Detect which cell encompasses the target text, then output its [X, Y] center coordinate. 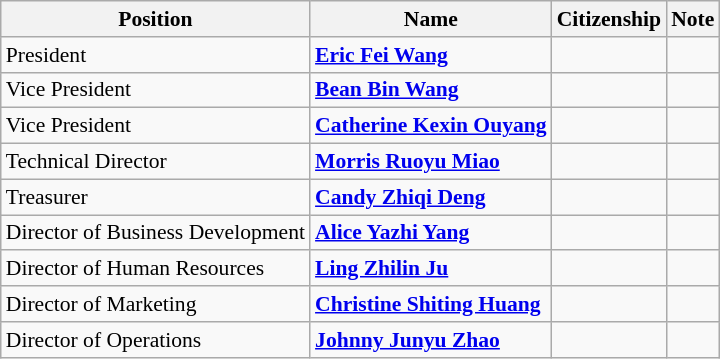
Note [692, 19]
Position [156, 19]
Catherine Kexin Ouyang [431, 126]
Alice Yazhi Yang [431, 233]
President [156, 55]
Johnny Junyu Zhao [431, 340]
Eric Fei Wang [431, 55]
Bean Bin Wang [431, 90]
Director of Business Development [156, 233]
Technical Director [156, 162]
Treasurer [156, 197]
Name [431, 19]
Director of Human Resources [156, 269]
Candy Zhiqi Deng [431, 197]
Christine Shiting Huang [431, 304]
Director of Operations [156, 340]
Citizenship [609, 19]
Director of Marketing [156, 304]
Morris Ruoyu Miao [431, 162]
Ling Zhilin Ju [431, 269]
